Return (X, Y) of the center of cell containing provided text 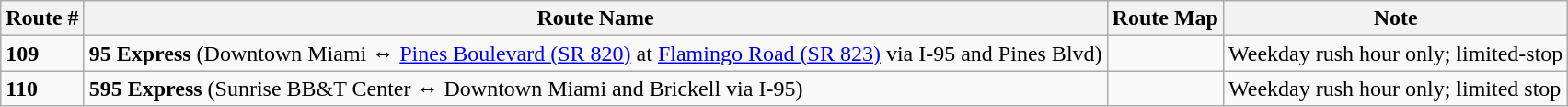
Weekday rush hour only; limited stop (1395, 89)
595 Express (Sunrise BB&T Center ↔ Downtown Miami and Brickell via I-95) (595, 89)
110 (42, 89)
95 Express (Downtown Miami ↔ Pines Boulevard (SR 820) at Flamingo Road (SR 823) via I-95 and Pines Blvd) (595, 53)
Weekday rush hour only; limited-stop (1395, 53)
109 (42, 53)
Route Map (1165, 18)
Note (1395, 18)
Route Name (595, 18)
Route # (42, 18)
